Scan for the cell matching the given text and deliver its (x, y) coordinate at center. 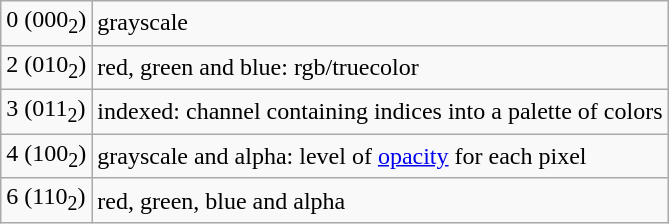
2 (0102) (46, 67)
6 (1102) (46, 200)
4 (1002) (46, 156)
0 (0002) (46, 23)
3 (0112) (46, 111)
red, green and blue: rgb/truecolor (380, 67)
grayscale and alpha: level of opacity for each pixel (380, 156)
indexed: channel containing indices into a palette of colors (380, 111)
grayscale (380, 23)
red, green, blue and alpha (380, 200)
